Extract the [x, y] coordinate from the center of the cell holding the provided text.  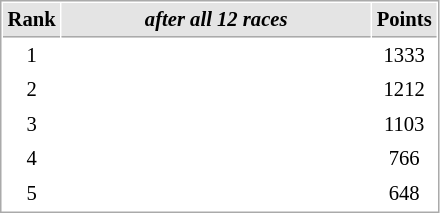
766 [404, 158]
Rank [32, 20]
5 [32, 194]
3 [32, 124]
Points [404, 20]
4 [32, 158]
after all 12 races [216, 20]
1212 [404, 90]
2 [32, 90]
1 [32, 56]
648 [404, 194]
1333 [404, 56]
1103 [404, 124]
